Scan for the cell matching the given text and deliver its (X, Y) coordinate at center. 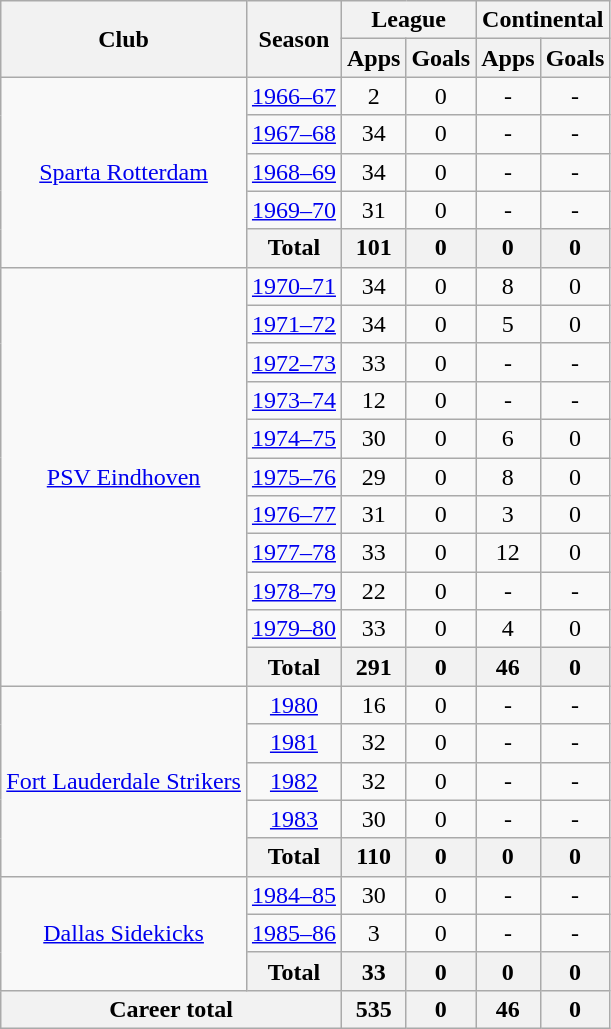
1982 (294, 781)
Continental (543, 20)
1971–72 (294, 324)
2 (373, 96)
PSV Eindhoven (124, 476)
1967–68 (294, 134)
1973–74 (294, 400)
Dallas Sidekicks (124, 933)
535 (373, 1009)
1979–80 (294, 629)
4 (508, 629)
1978–79 (294, 591)
1985–86 (294, 933)
League (408, 20)
29 (373, 477)
Career total (172, 1009)
1977–78 (294, 553)
1976–77 (294, 515)
22 (373, 591)
1984–85 (294, 895)
1975–76 (294, 477)
291 (373, 667)
16 (373, 705)
110 (373, 857)
Sparta Rotterdam (124, 172)
1981 (294, 743)
Fort Lauderdale Strikers (124, 781)
Season (294, 39)
1966–67 (294, 96)
5 (508, 324)
1974–75 (294, 438)
Club (124, 39)
1972–73 (294, 362)
101 (373, 248)
1983 (294, 819)
6 (508, 438)
1969–70 (294, 210)
1970–71 (294, 286)
1968–69 (294, 172)
1980 (294, 705)
